Identify which cell holds the provided text, then report its (x, y) central coordinate. 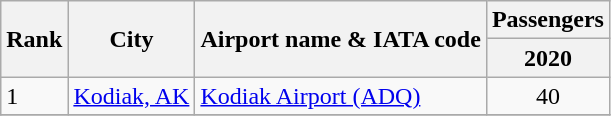
2020 (548, 58)
Airport name & IATA code (340, 39)
40 (548, 96)
Passengers (548, 20)
Rank (34, 39)
Kodiak, AK (132, 96)
Kodiak Airport (ADQ) (340, 96)
City (132, 39)
1 (34, 96)
